Determine the [x, y] coordinate at the center of the cell enclosing the given text.  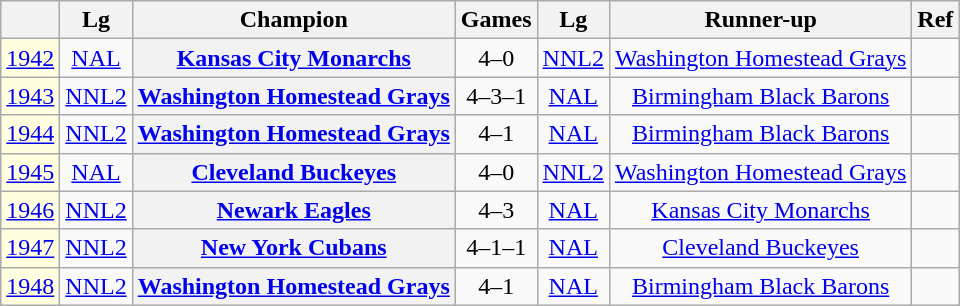
1942 [30, 58]
1948 [30, 286]
1944 [30, 134]
4–3 [496, 210]
4–3–1 [496, 96]
1943 [30, 96]
1947 [30, 248]
Runner-up [760, 20]
1946 [30, 210]
Ref [936, 20]
Champion [294, 20]
4–1–1 [496, 248]
Newark Eagles [294, 210]
Games [496, 20]
1945 [30, 172]
New York Cubans [294, 248]
